From the cell containing the given text, extract its center point as (x, y) coordinate. 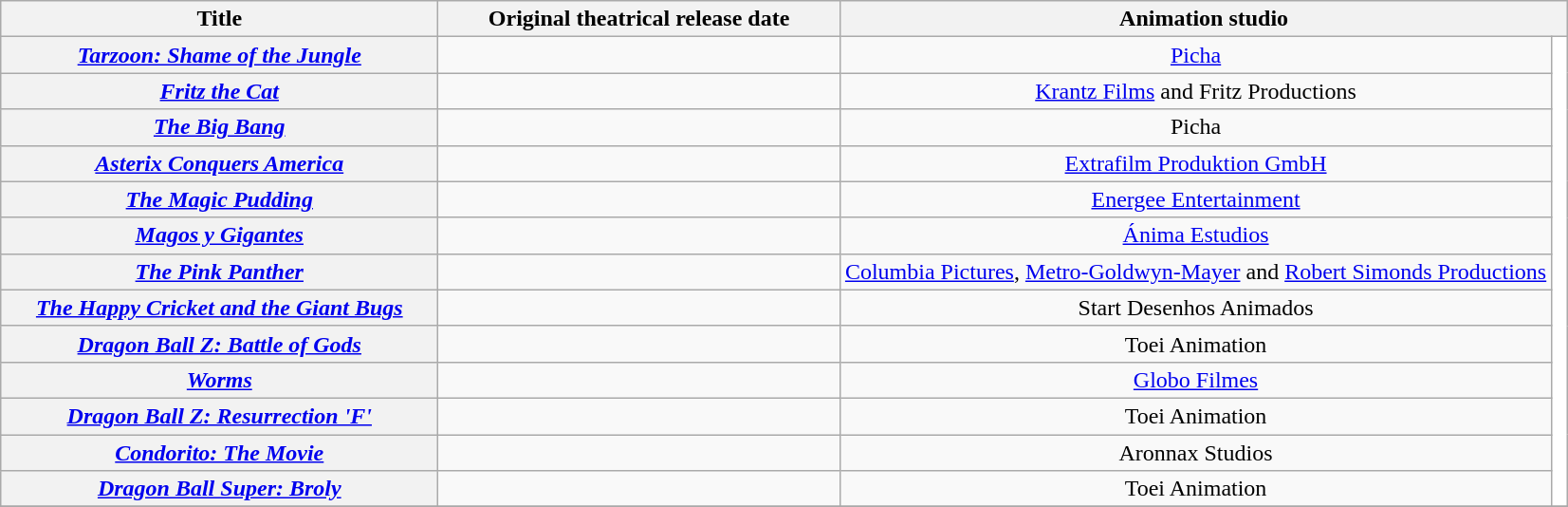
Worms (220, 380)
Dragon Ball Z: Battle of Gods (220, 344)
The Happy Cricket and the Giant Bugs (220, 308)
The Magic Pudding (220, 199)
Condorito: The Movie (220, 453)
Original theatrical release date (639, 19)
Ánima Estudios (1195, 235)
Title (220, 19)
The Pink Panther (220, 272)
Energee Entertainment (1195, 199)
Tarzoon: Shame of the Jungle (220, 55)
Extrafilm Produktion GmbH (1195, 163)
Magos y Gigantes (220, 235)
Krantz Films and Fritz Productions (1195, 91)
Dragon Ball Super: Broly (220, 489)
Animation studio (1203, 19)
Dragon Ball Z: Resurrection 'F' (220, 416)
Asterix Conquers America (220, 163)
Fritz the Cat (220, 91)
Aronnax Studios (1195, 453)
The Big Bang (220, 127)
Columbia Pictures, Metro-Goldwyn-Mayer and Robert Simonds Productions (1195, 272)
Globo Filmes (1195, 380)
Start Desenhos Animados (1195, 308)
